Provide the (X, Y) coordinate of the cell's center where the given text is located.  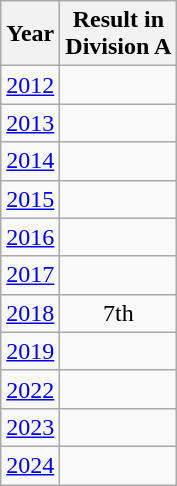
2014 (30, 161)
2022 (30, 389)
7th (118, 313)
2016 (30, 237)
2023 (30, 427)
2019 (30, 351)
2015 (30, 199)
Result inDivision A (118, 34)
2018 (30, 313)
Year (30, 34)
2012 (30, 85)
2017 (30, 275)
2024 (30, 465)
2013 (30, 123)
